From the cell containing the given text, extract its center point as [X, Y] coordinate. 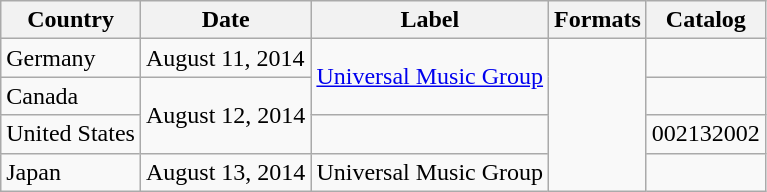
Date [225, 20]
August 12, 2014 [225, 115]
Formats [598, 20]
Germany [71, 58]
Label [430, 20]
Catalog [706, 20]
Canada [71, 96]
Japan [71, 172]
August 13, 2014 [225, 172]
United States [71, 134]
002132002 [706, 134]
Country [71, 20]
August 11, 2014 [225, 58]
